Determine the (X, Y) coordinate at the center of the cell enclosing the given text.  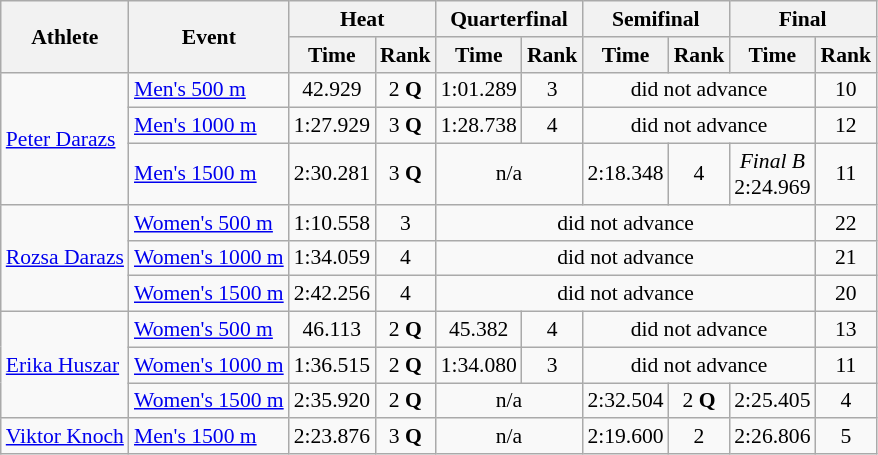
Heat (362, 19)
Erika Huszar (65, 366)
Final (802, 19)
1:27.929 (332, 126)
Athlete (65, 36)
2:19.600 (625, 437)
2:42.256 (332, 294)
2:32.504 (625, 401)
10 (846, 90)
Men's 500 m (209, 90)
5 (846, 437)
2:23.876 (332, 437)
46.113 (332, 330)
Viktor Knoch (65, 437)
Quarterfinal (510, 19)
2:18.348 (625, 174)
2:26.806 (772, 437)
1:36.515 (332, 365)
1:10.558 (332, 223)
Semifinal (656, 19)
2:25.405 (772, 401)
Rozsa Darazs (65, 258)
Men's 1000 m (209, 126)
2 (700, 437)
12 (846, 126)
13 (846, 330)
22 (846, 223)
42.929 (332, 90)
1:34.080 (479, 365)
1:34.059 (332, 258)
1:28.738 (479, 126)
2:30.281 (332, 174)
Event (209, 36)
2:35.920 (332, 401)
Final B 2:24.969 (772, 174)
21 (846, 258)
45.382 (479, 330)
20 (846, 294)
Peter Darazs (65, 138)
1:01.289 (479, 90)
